Return [X, Y] of the center of cell containing provided text 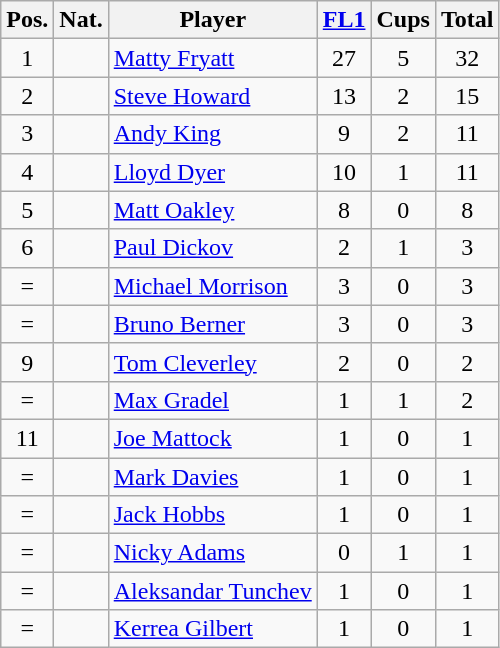
Bruno Berner [212, 324]
Player [212, 20]
Lloyd Dyer [212, 172]
Mark Davies [212, 477]
Andy King [212, 134]
27 [344, 58]
Matt Oakley [212, 210]
Max Gradel [212, 400]
10 [344, 172]
Jack Hobbs [212, 515]
4 [28, 172]
6 [28, 248]
Tom Cleverley [212, 362]
Nat. [81, 20]
FL1 [344, 20]
Steve Howard [212, 96]
Kerrea Gilbert [212, 629]
Cups [403, 20]
Pos. [28, 20]
Nicky Adams [212, 553]
Joe Mattock [212, 438]
32 [467, 58]
15 [467, 96]
Matty Fryatt [212, 58]
13 [344, 96]
Paul Dickov [212, 248]
Total [467, 20]
Michael Morrison [212, 286]
Aleksandar Tunchev [212, 591]
